For the text-containing cell, return its midpoint in (x, y) coordinate format. 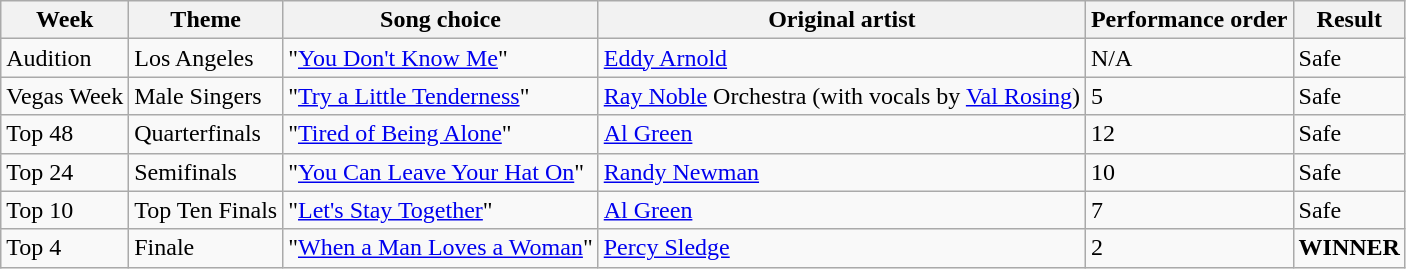
Top 48 (65, 134)
Theme (206, 20)
Percy Sledge (842, 248)
Performance order (1189, 20)
Quarterfinals (206, 134)
Top 4 (65, 248)
Semifinals (206, 172)
Result (1349, 20)
"When a Man Loves a Woman" (441, 248)
N/A (1189, 58)
WINNER (1349, 248)
10 (1189, 172)
Ray Noble Orchestra (with vocals by Val Rosing) (842, 96)
12 (1189, 134)
"Let's Stay Together" (441, 210)
Vegas Week (65, 96)
Los Angeles (206, 58)
2 (1189, 248)
Top 24 (65, 172)
Finale (206, 248)
"Try a Little Tenderness" (441, 96)
Week (65, 20)
Audition (65, 58)
Top 10 (65, 210)
7 (1189, 210)
Randy Newman (842, 172)
Song choice (441, 20)
"You Can Leave Your Hat On" (441, 172)
5 (1189, 96)
Original artist (842, 20)
"Tired of Being Alone" (441, 134)
Male Singers (206, 96)
"You Don't Know Me" (441, 58)
Top Ten Finals (206, 210)
Eddy Arnold (842, 58)
